Capture the cell that displays the provided text and extract its (X, Y) central coordinate. 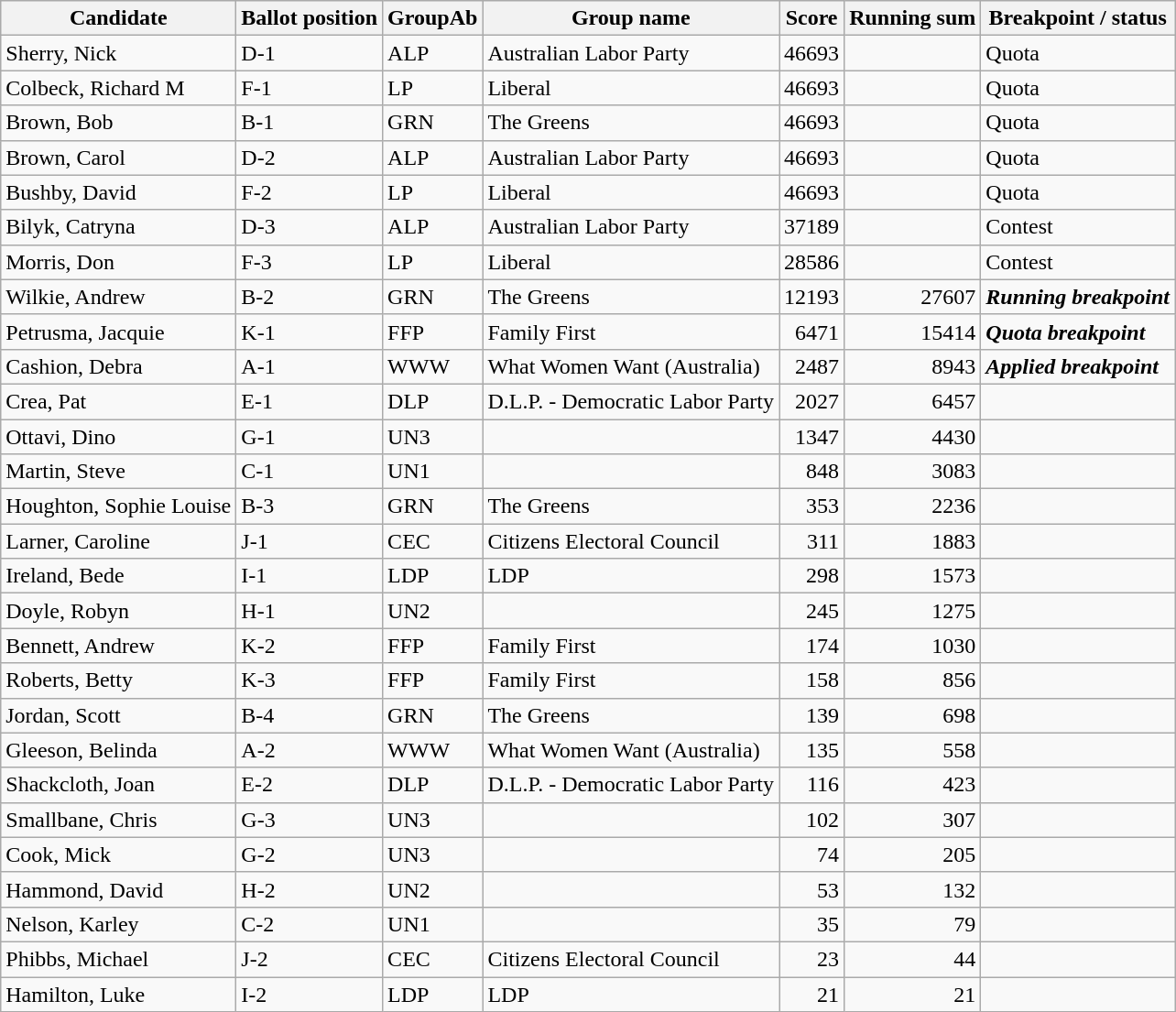
Houghton, Sophie Louise (119, 506)
E-1 (310, 401)
12193 (811, 297)
698 (912, 715)
F-1 (310, 88)
J-2 (310, 959)
311 (811, 541)
35 (811, 924)
Bushby, David (119, 192)
A-1 (310, 366)
Breakpoint / status (1078, 18)
1030 (912, 646)
F-2 (310, 192)
Jordan, Scott (119, 715)
I-1 (310, 576)
Ireland, Bede (119, 576)
B-4 (310, 715)
Nelson, Karley (119, 924)
Crea, Pat (119, 401)
Cashion, Debra (119, 366)
I-2 (310, 994)
B-1 (310, 123)
245 (811, 611)
Candidate (119, 18)
205 (912, 854)
H-1 (310, 611)
Doyle, Robyn (119, 611)
K-3 (310, 680)
174 (811, 646)
Cook, Mick (119, 854)
GroupAb (432, 18)
C-1 (310, 472)
132 (912, 889)
158 (811, 680)
1275 (912, 611)
28586 (811, 262)
79 (912, 924)
G-2 (310, 854)
135 (811, 750)
J-1 (310, 541)
6457 (912, 401)
K-2 (310, 646)
Applied breakpoint (1078, 366)
74 (811, 854)
558 (912, 750)
H-2 (310, 889)
Petrusma, Jacquie (119, 332)
15414 (912, 332)
848 (811, 472)
8943 (912, 366)
4430 (912, 437)
D-3 (310, 227)
Smallbane, Chris (119, 820)
Phibbs, Michael (119, 959)
2236 (912, 506)
Brown, Bob (119, 123)
Group name (631, 18)
Gleeson, Belinda (119, 750)
Score (811, 18)
Roberts, Betty (119, 680)
1573 (912, 576)
Ottavi, Dino (119, 437)
Ballot position (310, 18)
Wilkie, Andrew (119, 297)
23 (811, 959)
2487 (811, 366)
116 (811, 785)
B-2 (310, 297)
F-3 (310, 262)
Martin, Steve (119, 472)
Quota breakpoint (1078, 332)
Shackcloth, Joan (119, 785)
D-2 (310, 158)
37189 (811, 227)
856 (912, 680)
353 (811, 506)
423 (912, 785)
G-3 (310, 820)
27607 (912, 297)
Larner, Caroline (119, 541)
1883 (912, 541)
Running sum (912, 18)
E-2 (310, 785)
53 (811, 889)
Colbeck, Richard M (119, 88)
44 (912, 959)
307 (912, 820)
3083 (912, 472)
Morris, Don (119, 262)
2027 (811, 401)
Running breakpoint (1078, 297)
1347 (811, 437)
D-1 (310, 53)
C-2 (310, 924)
G-1 (310, 437)
Bilyk, Catryna (119, 227)
Sherry, Nick (119, 53)
Hamilton, Luke (119, 994)
298 (811, 576)
102 (811, 820)
B-3 (310, 506)
139 (811, 715)
Brown, Carol (119, 158)
6471 (811, 332)
A-2 (310, 750)
K-1 (310, 332)
Hammond, David (119, 889)
Bennett, Andrew (119, 646)
